Determine the (X, Y) coordinate at the center of the cell enclosing the given text.  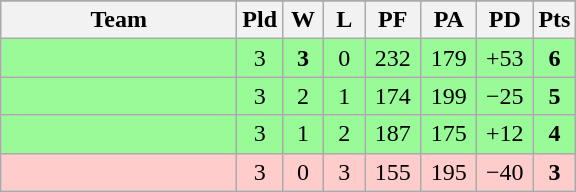
5 (554, 96)
PD (505, 20)
+12 (505, 134)
199 (449, 96)
Pts (554, 20)
174 (393, 96)
232 (393, 58)
195 (449, 172)
Team (119, 20)
187 (393, 134)
PF (393, 20)
179 (449, 58)
175 (449, 134)
155 (393, 172)
4 (554, 134)
−25 (505, 96)
+53 (505, 58)
PA (449, 20)
L (344, 20)
6 (554, 58)
−40 (505, 172)
Pld (260, 20)
W (304, 20)
